Search for the cell housing the specified text and yield its [x, y] center coordinate. 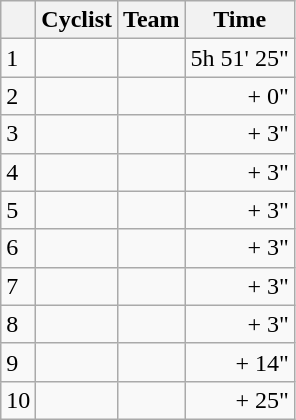
5 [18, 210]
4 [18, 172]
Team [152, 20]
Time [240, 20]
6 [18, 248]
7 [18, 286]
Cyclist [77, 20]
+ 0" [240, 96]
5h 51' 25" [240, 58]
8 [18, 324]
+ 14" [240, 362]
9 [18, 362]
+ 25" [240, 400]
10 [18, 400]
3 [18, 134]
2 [18, 96]
1 [18, 58]
